Return the [X, Y] coordinate for the center point of the cell that contains the specified text.  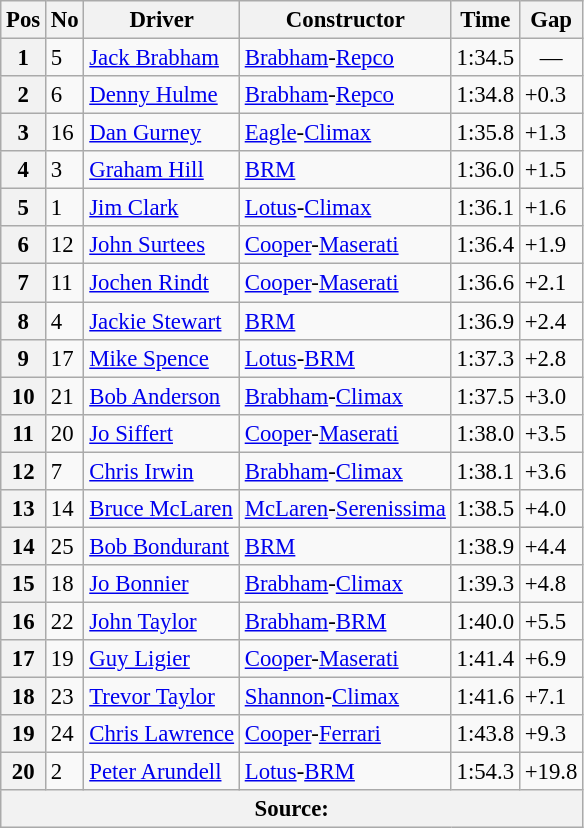
1:38.9 [485, 546]
+19.8 [550, 772]
Jackie Stewart [162, 321]
1:36.4 [485, 245]
22 [65, 621]
— [550, 58]
21 [65, 396]
John Surtees [162, 245]
1:38.0 [485, 433]
+7.1 [550, 697]
1:41.6 [485, 697]
Jo Bonnier [162, 584]
Jim Clark [162, 208]
Eagle-Climax [345, 133]
1:36.1 [485, 208]
24 [65, 734]
+1.9 [550, 245]
+4.0 [550, 509]
+6.9 [550, 659]
+5.5 [550, 621]
Brabham-BRM [345, 621]
+3.5 [550, 433]
Peter Arundell [162, 772]
Driver [162, 20]
1:37.3 [485, 358]
+4.8 [550, 584]
9 [24, 358]
Chris Lawrence [162, 734]
Source: [292, 809]
Shannon-Climax [345, 697]
Constructor [345, 20]
1:34.8 [485, 95]
13 [24, 509]
No [65, 20]
Pos [24, 20]
Bruce McLaren [162, 509]
Chris Irwin [162, 471]
1:54.3 [485, 772]
Lotus-Climax [345, 208]
25 [65, 546]
+1.6 [550, 208]
1:39.3 [485, 584]
Guy Ligier [162, 659]
Graham Hill [162, 170]
Dan Gurney [162, 133]
Bob Anderson [162, 396]
+3.0 [550, 396]
1:36.6 [485, 283]
15 [24, 584]
Gap [550, 20]
+3.6 [550, 471]
1:43.8 [485, 734]
Jack Brabham [162, 58]
10 [24, 396]
+9.3 [550, 734]
23 [65, 697]
Time [485, 20]
McLaren-Serenissima [345, 509]
1:35.8 [485, 133]
Bob Bondurant [162, 546]
Trevor Taylor [162, 697]
+1.5 [550, 170]
Jochen Rindt [162, 283]
8 [24, 321]
+2.1 [550, 283]
+0.3 [550, 95]
+1.3 [550, 133]
Denny Hulme [162, 95]
Jo Siffert [162, 433]
Mike Spence [162, 358]
+2.4 [550, 321]
1:36.9 [485, 321]
1:37.5 [485, 396]
1:34.5 [485, 58]
1:40.0 [485, 621]
1:38.5 [485, 509]
Cooper-Ferrari [345, 734]
1:41.4 [485, 659]
1:38.1 [485, 471]
+4.4 [550, 546]
1:36.0 [485, 170]
+2.8 [550, 358]
John Taylor [162, 621]
